Return (X, Y) of the center of cell containing provided text 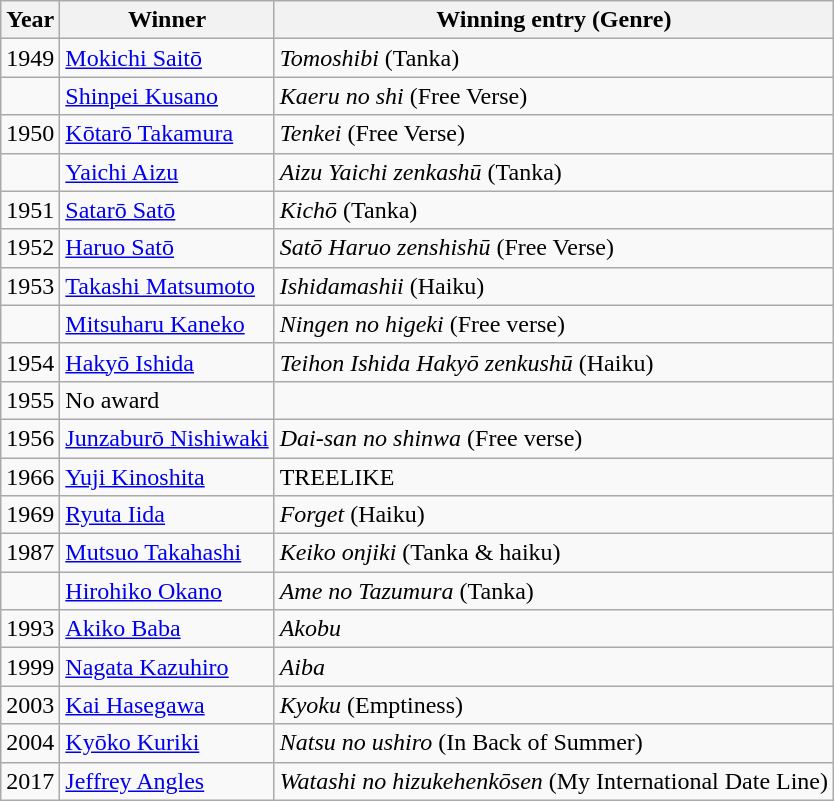
1993 (30, 629)
Kaeru no shi (Free Verse) (554, 96)
Kai Hasegawa (167, 705)
Haruo Satō (167, 248)
Hirohiko Okano (167, 591)
1999 (30, 667)
Akiko Baba (167, 629)
Watashi no hizukehenkōsen (My International Date Line) (554, 781)
1956 (30, 438)
1987 (30, 553)
Ishidamashii (Haiku) (554, 286)
Ryuta Iida (167, 515)
Natsu no ushiro (In Back of Summer) (554, 743)
1954 (30, 362)
2004 (30, 743)
Yaichi Aizu (167, 172)
Ame no Tazumura (Tanka) (554, 591)
2017 (30, 781)
Winner (167, 20)
1951 (30, 210)
1949 (30, 58)
Jeffrey Angles (167, 781)
Hakyō Ishida (167, 362)
Tomoshibi (Tanka) (554, 58)
Keiko onjiki (Tanka & haiku) (554, 553)
Yuji Kinoshita (167, 477)
Forget (Haiku) (554, 515)
Shinpei Kusano (167, 96)
No award (167, 400)
Satarō Satō (167, 210)
Kyōko Kuriki (167, 743)
Aizu Yaichi zenkashū (Tanka) (554, 172)
Junzaburō Nishiwaki (167, 438)
1952 (30, 248)
2003 (30, 705)
1955 (30, 400)
Mutsuo Takahashi (167, 553)
1953 (30, 286)
1966 (30, 477)
Nagata Kazuhiro (167, 667)
Satō Haruo zenshishū (Free Verse) (554, 248)
Teihon Ishida Hakyō zenkushū (Haiku) (554, 362)
1969 (30, 515)
Kōtarō Takamura (167, 134)
Kichō (Tanka) (554, 210)
Aiba (554, 667)
TREELIKE (554, 477)
Mitsuharu Kaneko (167, 324)
Winning entry (Genre) (554, 20)
Kyoku (Emptiness) (554, 705)
1950 (30, 134)
Year (30, 20)
Takashi Matsumoto (167, 286)
Dai-san no shinwa (Free verse) (554, 438)
Tenkei (Free Verse) (554, 134)
Ningen no higeki (Free verse) (554, 324)
Akobu (554, 629)
Mokichi Saitō (167, 58)
